From the cell containing the given text, extract its center point as [x, y] coordinate. 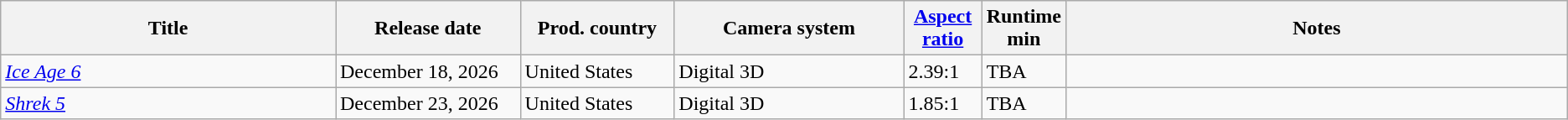
Runtime min [1024, 29]
December 23, 2026 [427, 103]
Aspect ratio [943, 29]
1.85:1 [943, 103]
Ice Age 6 [168, 71]
Prod. country [597, 29]
Title [168, 29]
Shrek 5 [168, 103]
Notes [1317, 29]
Release date [427, 29]
2.39:1 [943, 71]
Camera system [789, 29]
December 18, 2026 [427, 71]
